Detect which cell encompasses the target text, then output its (X, Y) center coordinate. 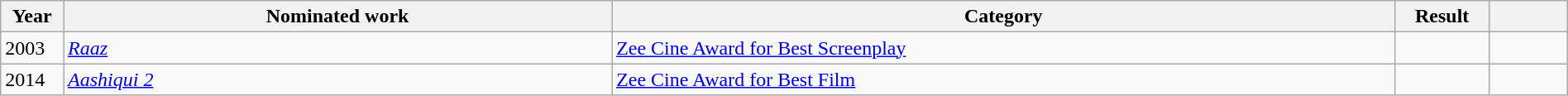
Aashiqui 2 (337, 79)
2014 (32, 79)
Zee Cine Award for Best Film (1004, 79)
Zee Cine Award for Best Screenplay (1004, 48)
Category (1004, 17)
Raaz (337, 48)
2003 (32, 48)
Year (32, 17)
Result (1442, 17)
Nominated work (337, 17)
